Return the [X, Y] coordinate for the center point of the cell that contains the specified text.  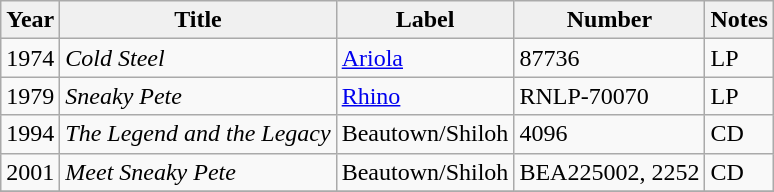
1974 [30, 58]
87736 [610, 58]
4096 [610, 134]
Meet Sneaky Pete [198, 172]
BEA225002, 2252 [610, 172]
Ariola [425, 58]
Rhino [425, 96]
Year [30, 20]
Sneaky Pete [198, 96]
1994 [30, 134]
The Legend and the Legacy [198, 134]
2001 [30, 172]
Notes [739, 20]
1979 [30, 96]
Number [610, 20]
Title [198, 20]
RNLP-70070 [610, 96]
Cold Steel [198, 58]
Label [425, 20]
